From the cell containing the given text, extract its center point as (X, Y) coordinate. 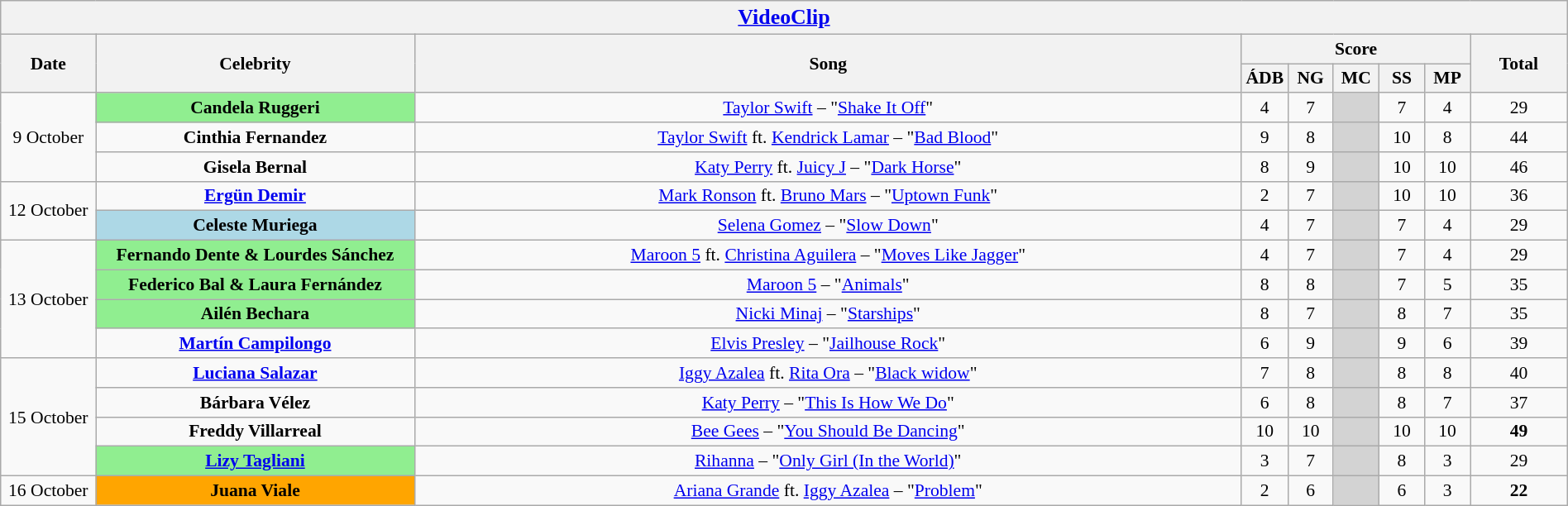
Maroon 5 – "Animals" (828, 284)
Fernando Dente & Lourdes Sánchez (255, 255)
Elvis Presley – "Jailhouse Rock" (828, 344)
Selena Gomez – "Slow Down" (828, 226)
Taylor Swift ft. Kendrick Lamar – "Bad Blood" (828, 137)
Total (1519, 63)
Score (1355, 49)
Federico Bal & Laura Fernández (255, 284)
12 October (48, 210)
Katy Perry – "This Is How We Do" (828, 403)
Gisela Bernal (255, 167)
VideoClip (784, 17)
37 (1519, 403)
Bee Gees – "You Should Be Dancing" (828, 432)
Candela Ruggeri (255, 108)
Luciana Salazar (255, 373)
40 (1519, 373)
22 (1519, 491)
Cinthia Fernandez (255, 137)
Celeste Muriega (255, 226)
15 October (48, 417)
Ailén Bechara (255, 314)
Lizy Tagliani (255, 461)
Ariana Grande ft. Iggy Azalea – "Problem" (828, 491)
46 (1519, 167)
ÁDB (1264, 79)
Juana Viale (255, 491)
Celebrity (255, 63)
44 (1519, 137)
16 October (48, 491)
SS (1401, 79)
9 October (48, 137)
Freddy Villarreal (255, 432)
5 (1447, 284)
Bárbara Vélez (255, 403)
36 (1519, 196)
Song (828, 63)
Ergün Demir (255, 196)
Mark Ronson ft. Bruno Mars – "Uptown Funk" (828, 196)
Nicki Minaj – "Starships" (828, 314)
39 (1519, 344)
Maroon 5 ft. Christina Aguilera – "Moves Like Jagger" (828, 255)
Iggy Azalea ft. Rita Ora – "Black widow" (828, 373)
49 (1519, 432)
Rihanna – "Only Girl (In the World)" (828, 461)
Martín Campilongo (255, 344)
NG (1310, 79)
Taylor Swift – "Shake It Off" (828, 108)
MP (1447, 79)
MC (1356, 79)
Katy Perry ft. Juicy J – "Dark Horse" (828, 167)
13 October (48, 299)
Date (48, 63)
